For the text-containing cell, return its midpoint in [X, Y] coordinate format. 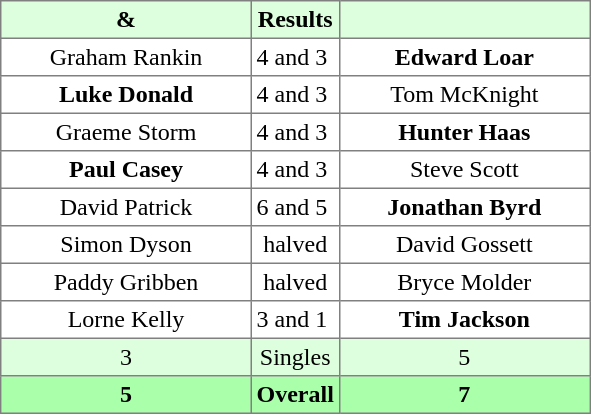
Tom McKnight [464, 95]
Steve Scott [464, 170]
Overall [295, 395]
3 [126, 357]
Tim Jackson [464, 320]
6 and 5 [295, 207]
Bryce Molder [464, 282]
Paddy Gribben [126, 282]
Edward Loar [464, 57]
Graham Rankin [126, 57]
& [126, 20]
Results [295, 20]
Lorne Kelly [126, 320]
7 [464, 395]
David Gossett [464, 245]
David Patrick [126, 207]
Paul Casey [126, 170]
Jonathan Byrd [464, 207]
Luke Donald [126, 95]
Singles [295, 357]
Simon Dyson [126, 245]
3 and 1 [295, 320]
Graeme Storm [126, 132]
Hunter Haas [464, 132]
